Capture the cell that displays the provided text and extract its (x, y) central coordinate. 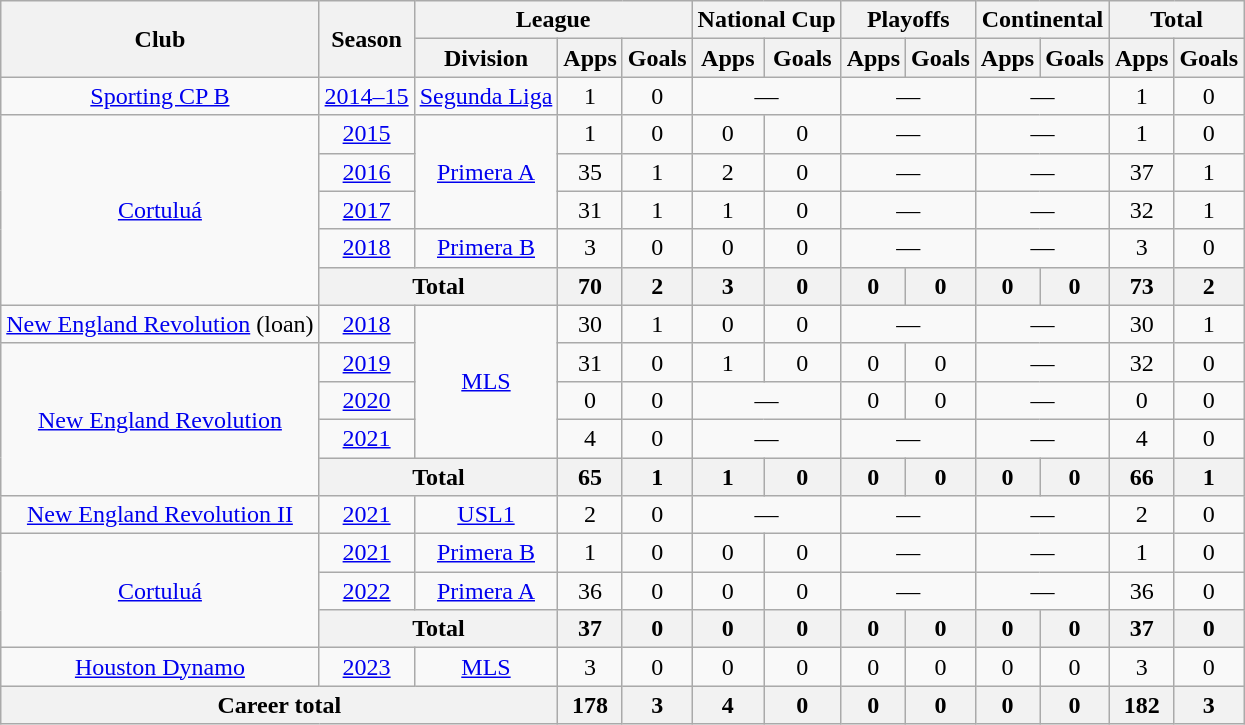
Career total (280, 705)
178 (590, 705)
2023 (366, 667)
2015 (366, 134)
New England Revolution (160, 419)
65 (590, 477)
2017 (366, 210)
Division (486, 58)
2022 (366, 591)
National Cup (766, 20)
73 (1141, 286)
66 (1141, 477)
Season (366, 39)
New England Revolution (loan) (160, 324)
Segunda Liga (486, 96)
USL1 (486, 515)
2019 (366, 362)
League (553, 20)
New England Revolution II (160, 515)
Houston Dynamo (160, 667)
Playoffs (908, 20)
Continental (1042, 20)
2014–15 (366, 96)
Club (160, 39)
35 (590, 172)
2020 (366, 400)
Sporting CP B (160, 96)
182 (1141, 705)
2016 (366, 172)
70 (590, 286)
